Identify which cell holds the provided text, then report its (X, Y) central coordinate. 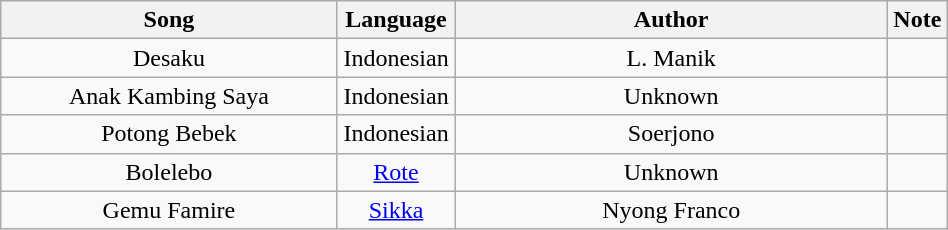
Anak Kambing Saya (169, 96)
Nyong Franco (671, 210)
Language (396, 20)
Potong Bebek (169, 134)
Rote (396, 172)
Author (671, 20)
L. Manik (671, 58)
Soerjono (671, 134)
Song (169, 20)
Sikka (396, 210)
Note (917, 20)
Desaku (169, 58)
Gemu Famire (169, 210)
Bolelebo (169, 172)
